Pinpoint the cell where the given text exists, returning its [x, y] midpoint coordinate. 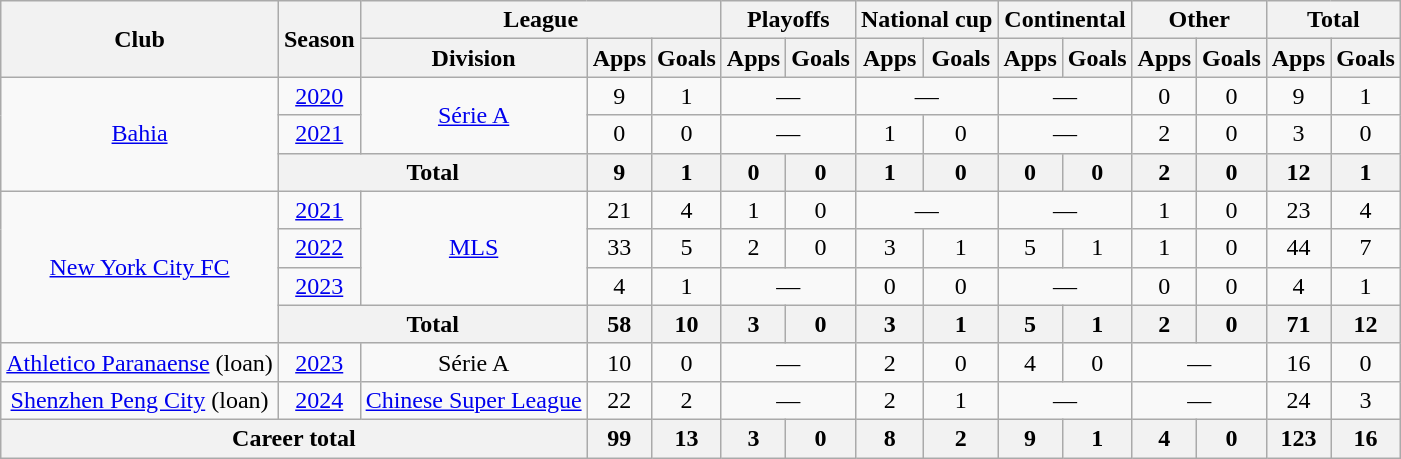
Season [319, 39]
National cup [926, 20]
2020 [319, 96]
New York City FC [140, 267]
13 [687, 438]
2022 [319, 248]
33 [619, 248]
123 [1298, 438]
Other [1199, 20]
Playoffs [788, 20]
Continental [1065, 20]
League [540, 20]
Shenzhen Peng City (loan) [140, 400]
24 [1298, 400]
8 [889, 438]
44 [1298, 248]
2024 [319, 400]
Career total [294, 438]
58 [619, 324]
MLS [474, 248]
Division [474, 58]
7 [1366, 248]
Chinese Super League [474, 400]
Club [140, 39]
Bahia [140, 134]
99 [619, 438]
22 [619, 400]
23 [1298, 210]
21 [619, 210]
Athletico Paranaense (loan) [140, 362]
71 [1298, 324]
